For the text-containing cell, return its midpoint in (x, y) coordinate format. 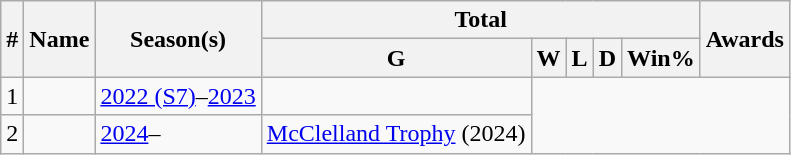
Name (60, 39)
Awards (744, 39)
2024– (178, 134)
D (607, 58)
Win% (662, 58)
L (580, 58)
2022 (S7)–2023 (178, 96)
McClelland Trophy (2024) (396, 134)
# (12, 39)
1 (12, 96)
2 (12, 134)
G (396, 58)
Total (480, 20)
Season(s) (178, 39)
W (548, 58)
